Output the (X, Y) coordinate of the center of the cell containing the given text.  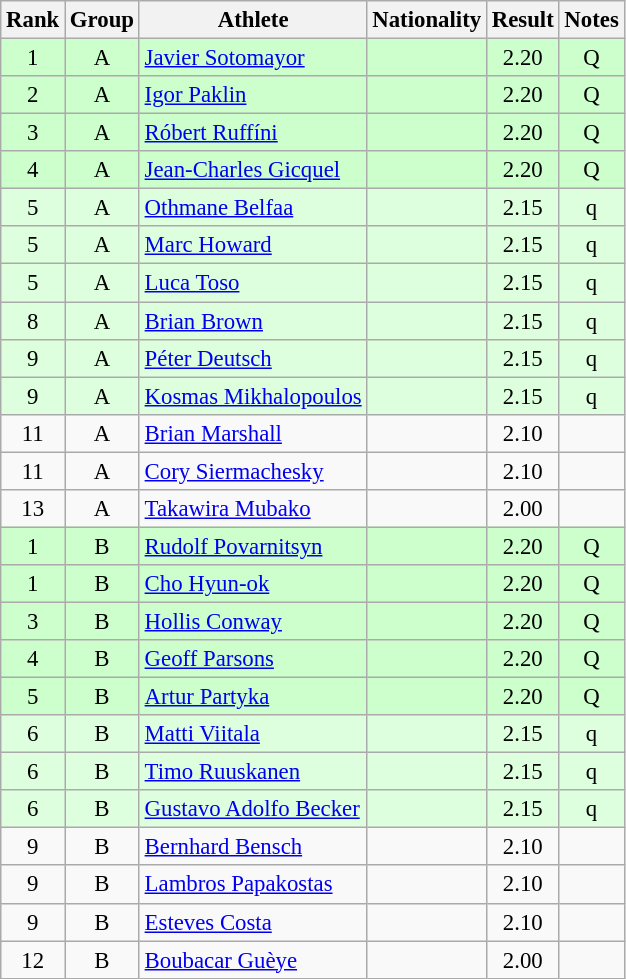
Matti Viitala (253, 734)
Igor Paklin (253, 95)
Notes (592, 20)
Boubacar Guèye (253, 960)
Gustavo Adolfo Becker (253, 809)
Artur Partyka (253, 697)
Brian Brown (253, 321)
13 (33, 509)
Bernhard Bensch (253, 847)
Brian Marshall (253, 433)
8 (33, 321)
Takawira Mubako (253, 509)
Geoff Parsons (253, 659)
Cho Hyun-ok (253, 584)
Marc Howard (253, 245)
Athlete (253, 20)
Péter Deutsch (253, 358)
2 (33, 95)
Luca Toso (253, 283)
Lambros Papakostas (253, 885)
12 (33, 960)
Rudolf Povarnitsyn (253, 546)
Result (522, 20)
Javier Sotomayor (253, 58)
Group (102, 20)
Cory Siermachesky (253, 471)
Nationality (426, 20)
Kosmas Mikhalopoulos (253, 396)
Esteves Costa (253, 922)
Róbert Ruffíni (253, 133)
Othmane Belfaa (253, 208)
Jean-Charles Gicquel (253, 170)
Rank (33, 20)
Hollis Conway (253, 621)
Timo Ruuskanen (253, 772)
